Pinpoint the cell where the given text exists, returning its (x, y) midpoint coordinate. 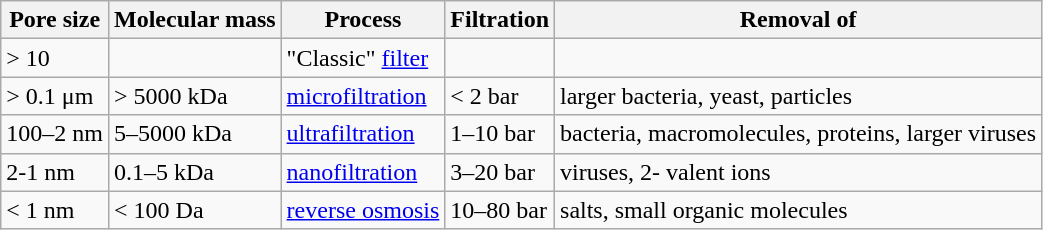
salts, small organic molecules (798, 210)
10–80 bar (500, 210)
Process (363, 20)
3–20 bar (500, 172)
Molecular mass (194, 20)
ultrafiltration (363, 134)
5–5000 kDa (194, 134)
> 0.1 μm (55, 96)
< 100 Da (194, 210)
larger bacteria, yeast, particles (798, 96)
reverse osmosis (363, 210)
viruses, 2- valent ions (798, 172)
100–2 nm (55, 134)
0.1–5 kDa (194, 172)
2-1 nm (55, 172)
nanofiltration (363, 172)
Pore size (55, 20)
< 2 bar (500, 96)
Removal of (798, 20)
microfiltration (363, 96)
< 1 nm (55, 210)
Filtration (500, 20)
> 5000 kDa (194, 96)
bacteria, macromolecules, proteins, larger viruses (798, 134)
1–10 bar (500, 134)
> 10 (55, 58)
"Classic" filter (363, 58)
